From the cell containing the given text, extract its center point as [X, Y] coordinate. 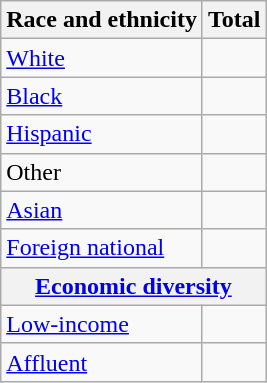
Low-income [102, 324]
Race and ethnicity [102, 20]
Total [234, 20]
Affluent [102, 362]
Hispanic [102, 134]
Other [102, 172]
White [102, 58]
Asian [102, 210]
Foreign national [102, 248]
Economic diversity [134, 286]
Black [102, 96]
